Find where the given text appears and provide that cell's center as [x, y] coordinate. 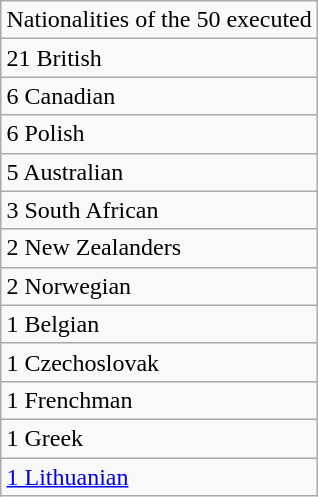
1 Belgian [159, 324]
1 Greek [159, 438]
1 Czechoslovak [159, 362]
21 British [159, 58]
5 Australian [159, 172]
1 Lithuanian [159, 477]
Nationalities of the 50 executed [159, 20]
2 Norwegian [159, 286]
1 Frenchman [159, 400]
3 South African [159, 210]
6 Canadian [159, 96]
2 New Zealanders [159, 248]
6 Polish [159, 134]
